Extract the [x, y] coordinate from the center of the cell holding the provided text.  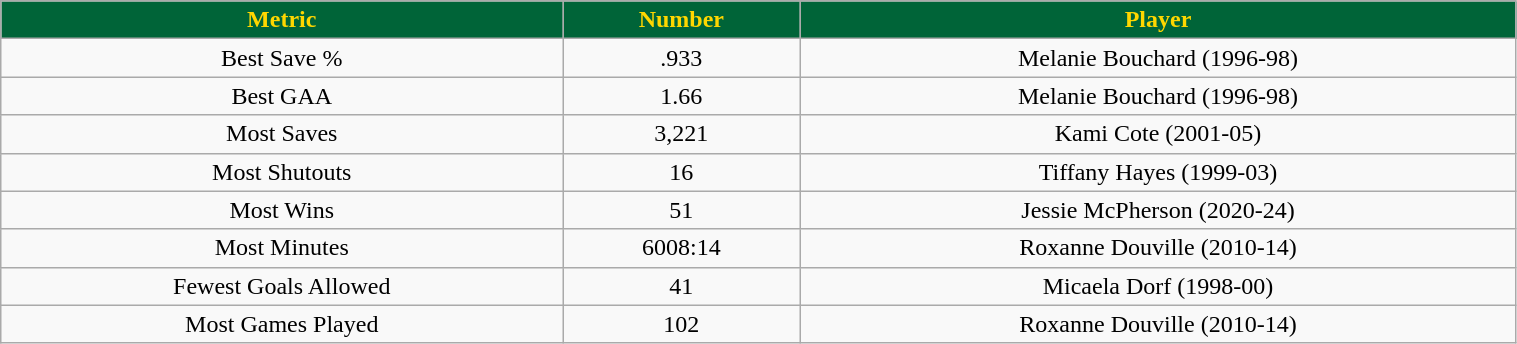
.933 [682, 58]
102 [682, 324]
Jessie McPherson (2020-24) [1158, 210]
Number [682, 20]
16 [682, 172]
Player [1158, 20]
3,221 [682, 134]
Fewest Goals Allowed [282, 286]
41 [682, 286]
Best GAA [282, 96]
Most Games Played [282, 324]
Metric [282, 20]
Most Saves [282, 134]
Kami Cote (2001-05) [1158, 134]
Most Wins [282, 210]
Tiffany Hayes (1999-03) [1158, 172]
Most Minutes [282, 248]
Micaela Dorf (1998-00) [1158, 286]
51 [682, 210]
Best Save % [282, 58]
Most Shutouts [282, 172]
6008:14 [682, 248]
1.66 [682, 96]
